Determine the (x, y) coordinate at the center of the cell enclosing the given text.  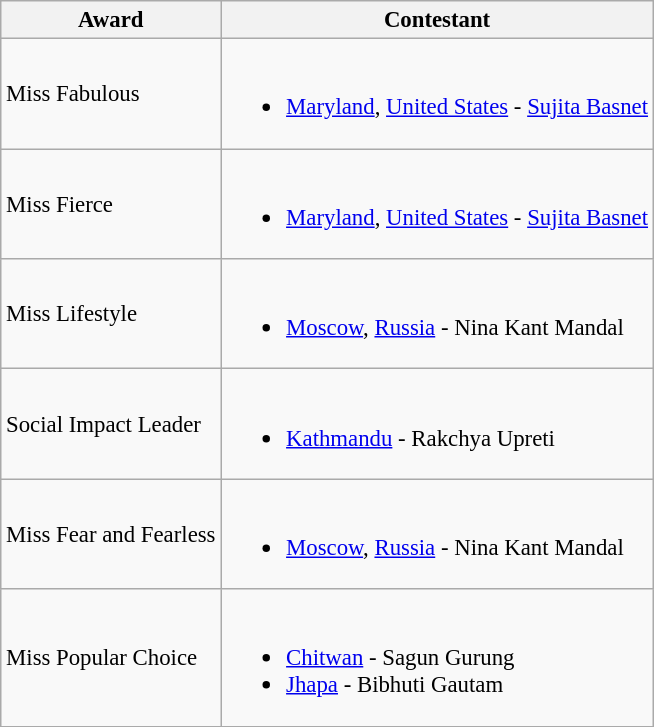
Award (111, 20)
Miss Fierce (111, 204)
Social Impact Leader (111, 424)
Chitwan - Sagun Gurung Jhapa - Bibhuti Gautam (438, 658)
Contestant (438, 20)
Kathmandu - Rakchya Upreti (438, 424)
Miss Popular Choice (111, 658)
Miss Fear and Fearless (111, 534)
Miss Fabulous (111, 94)
Miss Lifestyle (111, 314)
